Output the (X, Y) coordinate of the center of the cell containing the given text.  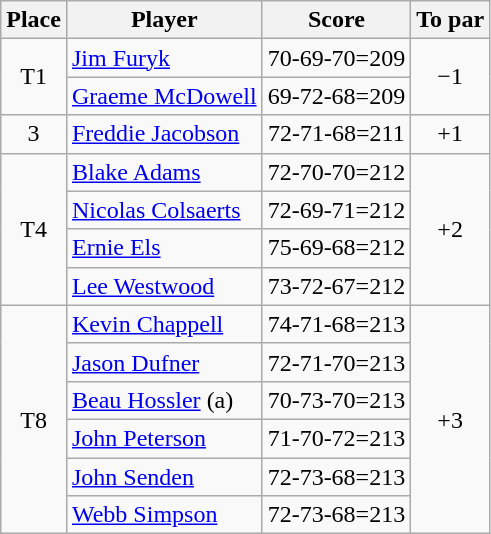
Graeme McDowell (164, 96)
Score (336, 20)
Kevin Chappell (164, 324)
To par (450, 20)
Nicolas Colsaerts (164, 210)
T4 (34, 229)
John Peterson (164, 438)
69-72-68=209 (336, 96)
75-69-68=212 (336, 248)
Jim Furyk (164, 58)
+1 (450, 134)
John Senden (164, 477)
72-70-70=212 (336, 172)
Webb Simpson (164, 515)
Lee Westwood (164, 286)
−1 (450, 77)
Player (164, 20)
70-69-70=209 (336, 58)
Freddie Jacobson (164, 134)
+2 (450, 229)
Blake Adams (164, 172)
71-70-72=213 (336, 438)
72-71-68=211 (336, 134)
+3 (450, 419)
T1 (34, 77)
Jason Dufner (164, 362)
72-69-71=212 (336, 210)
Beau Hossler (a) (164, 400)
T8 (34, 419)
3 (34, 134)
Ernie Els (164, 248)
Place (34, 20)
73-72-67=212 (336, 286)
72-71-70=213 (336, 362)
74-71-68=213 (336, 324)
70-73-70=213 (336, 400)
